Locate the cell with the specified text and output its (x, y) center coordinate. 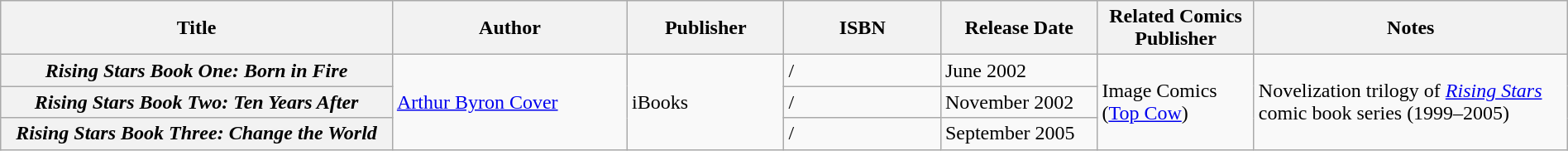
Author (509, 28)
Image Comics (Top Cow) (1176, 102)
Arthur Byron Cover (509, 102)
November 2002 (1019, 102)
Notes (1411, 28)
Rising Stars Book Three: Change the World (197, 134)
Title (197, 28)
Novelization trilogy of Rising Stars comic book series (1999–2005) (1411, 102)
Publisher (706, 28)
Related Comics Publisher (1176, 28)
June 2002 (1019, 71)
iBooks (706, 102)
September 2005 (1019, 134)
ISBN (862, 28)
Rising Stars Book One: Born in Fire (197, 71)
Release Date (1019, 28)
Rising Stars Book Two: Ten Years After (197, 102)
